Detect which cell encompasses the target text, then output its (X, Y) center coordinate. 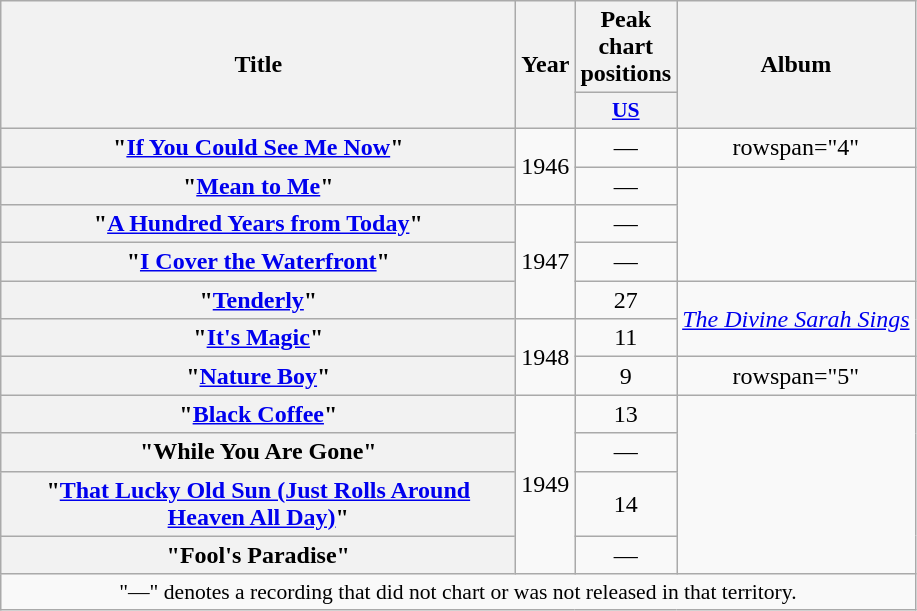
1948 (546, 357)
Year (546, 65)
"While You Are Gone" (258, 452)
"—" denotes a recording that did not chart or was not released in that territory. (458, 592)
"I Cover the Waterfront" (258, 262)
"Tenderly" (258, 300)
Title (258, 65)
The Divine Sarah Sings (796, 319)
9 (626, 376)
Album (796, 65)
Peak chart positions (626, 47)
1946 (546, 166)
11 (626, 338)
1947 (546, 262)
1949 (546, 484)
"Black Coffee" (258, 414)
"If You Could See Me Now" (258, 147)
US (626, 111)
"It's Magic" (258, 338)
"Mean to Me" (258, 185)
"A Hundred Years from Today" (258, 224)
rowspan="5" (796, 376)
13 (626, 414)
"That Lucky Old Sun (Just Rolls AroundHeaven All Day)" (258, 504)
"Nature Boy" (258, 376)
14 (626, 504)
27 (626, 300)
"Fool's Paradise" (258, 555)
rowspan="4" (796, 147)
